From the cell containing the given text, extract its center point as (x, y) coordinate. 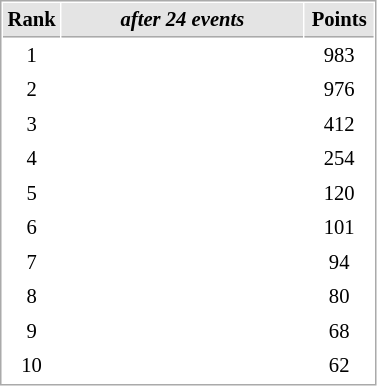
120 (340, 194)
62 (340, 366)
3 (32, 124)
Rank (32, 20)
412 (340, 124)
983 (340, 56)
after 24 events (183, 20)
6 (32, 228)
8 (32, 296)
101 (340, 228)
94 (340, 262)
2 (32, 90)
9 (32, 332)
1 (32, 56)
254 (340, 158)
4 (32, 158)
68 (340, 332)
5 (32, 194)
Points (340, 20)
10 (32, 366)
80 (340, 296)
976 (340, 90)
7 (32, 262)
